Capture the cell that displays the provided text and extract its (x, y) central coordinate. 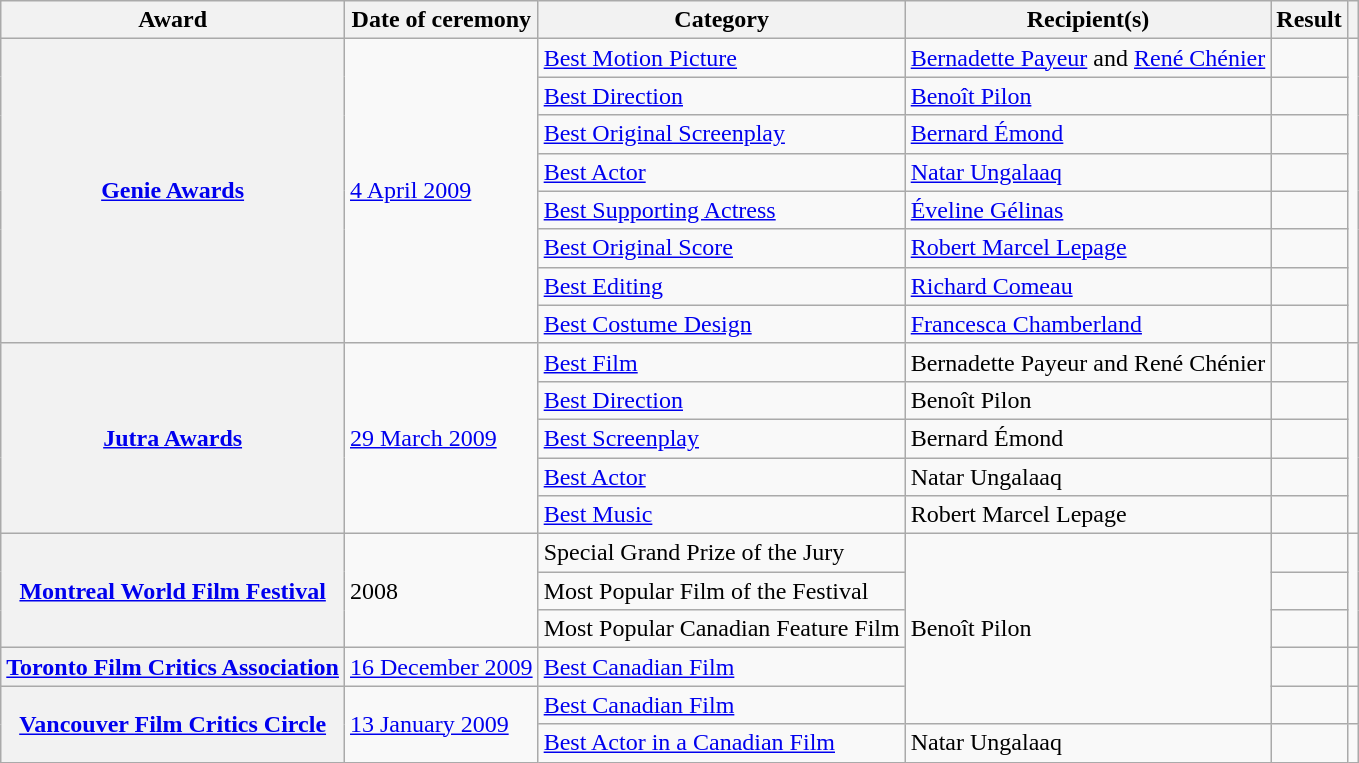
Best Film (722, 362)
Richard Comeau (1088, 286)
16 December 2009 (441, 667)
Genie Awards (173, 191)
Toronto Film Critics Association (173, 667)
Award (173, 20)
Jutra Awards (173, 438)
Best Music (722, 515)
Most Popular Film of the Festival (722, 591)
Special Grand Prize of the Jury (722, 553)
Best Costume Design (722, 324)
Vancouver Film Critics Circle (173, 724)
Best Actor in a Canadian Film (722, 743)
Best Editing (722, 286)
Best Screenplay (722, 438)
Best Original Score (722, 248)
4 April 2009 (441, 191)
Most Popular Canadian Feature Film (722, 629)
Éveline Gélinas (1088, 210)
Recipient(s) (1088, 20)
13 January 2009 (441, 724)
Best Supporting Actress (722, 210)
Category (722, 20)
Best Original Screenplay (722, 134)
2008 (441, 591)
Montreal World Film Festival (173, 591)
Best Motion Picture (722, 58)
Date of ceremony (441, 20)
Result (1309, 20)
Francesca Chamberland (1088, 324)
29 March 2009 (441, 438)
